For the text-containing cell, return its midpoint in (X, Y) coordinate format. 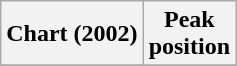
Chart (2002) (72, 34)
Peakposition (189, 34)
